Detect which cell encompasses the target text, then output its [X, Y] center coordinate. 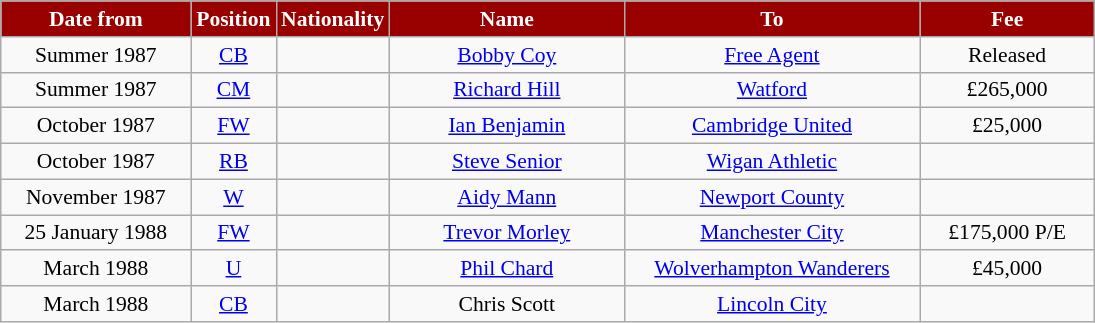
£45,000 [1008, 269]
£265,000 [1008, 90]
CM [234, 90]
Richard Hill [506, 90]
Phil Chard [506, 269]
November 1987 [96, 197]
Name [506, 19]
25 January 1988 [96, 233]
Date from [96, 19]
To [772, 19]
£25,000 [1008, 126]
Trevor Morley [506, 233]
Position [234, 19]
Released [1008, 55]
Ian Benjamin [506, 126]
Steve Senior [506, 162]
Cambridge United [772, 126]
Newport County [772, 197]
U [234, 269]
Chris Scott [506, 304]
Manchester City [772, 233]
Free Agent [772, 55]
Wigan Athletic [772, 162]
Nationality [332, 19]
W [234, 197]
Lincoln City [772, 304]
Aidy Mann [506, 197]
Watford [772, 90]
Bobby Coy [506, 55]
Fee [1008, 19]
RB [234, 162]
£175,000 P/E [1008, 233]
Wolverhampton Wanderers [772, 269]
